Pinpoint the cell where the given text exists, returning its [X, Y] midpoint coordinate. 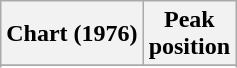
Peakposition [189, 34]
Chart (1976) [72, 34]
